Search for the cell housing the specified text and yield its [X, Y] center coordinate. 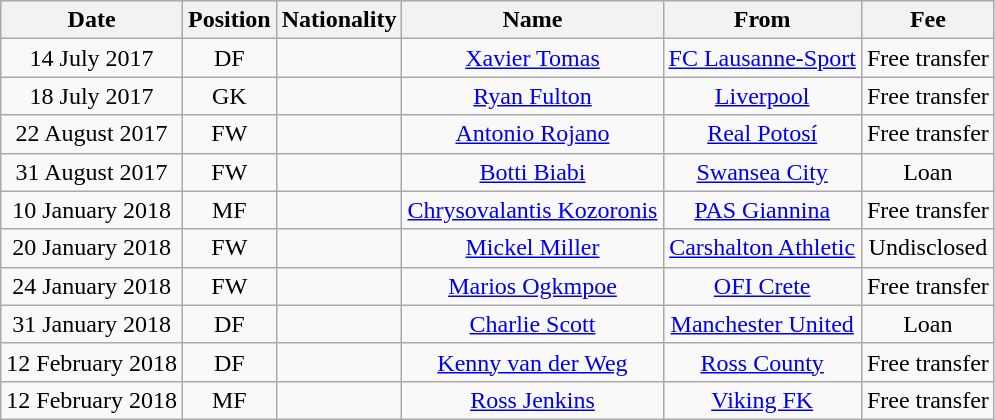
20 January 2018 [92, 248]
OFI Crete [762, 286]
10 January 2018 [92, 210]
Name [532, 20]
Real Potosí [762, 134]
14 July 2017 [92, 58]
Position [229, 20]
Ryan Fulton [532, 96]
PAS Giannina [762, 210]
22 August 2017 [92, 134]
Marios Ogkmpoe [532, 286]
Manchester United [762, 324]
Ross County [762, 362]
31 August 2017 [92, 172]
Carshalton Athletic [762, 248]
Charlie Scott [532, 324]
Mickel Miller [532, 248]
31 January 2018 [92, 324]
Xavier Tomas [532, 58]
Swansea City [762, 172]
FC Lausanne-Sport [762, 58]
18 July 2017 [92, 96]
GK [229, 96]
Liverpool [762, 96]
Antonio Rojano [532, 134]
From [762, 20]
Ross Jenkins [532, 400]
Kenny van der Weg [532, 362]
Undisclosed [928, 248]
Viking FK [762, 400]
Date [92, 20]
Fee [928, 20]
Chrysovalantis Kozoronis [532, 210]
Botti Biabi [532, 172]
Nationality [339, 20]
24 January 2018 [92, 286]
